Determine the (X, Y) coordinate at the center of the cell enclosing the given text.  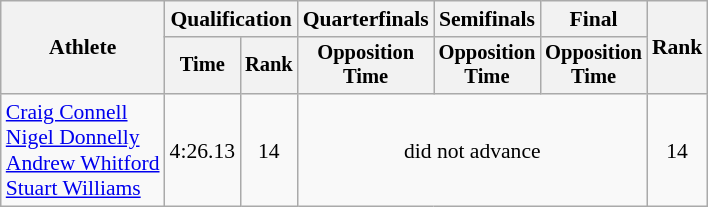
did not advance (472, 150)
Final (594, 19)
Time (202, 66)
Semifinals (488, 19)
Qualification (232, 19)
4:26.13 (202, 150)
Athlete (83, 48)
Craig ConnellNigel DonnellyAndrew WhitfordStuart Williams (83, 150)
Quarterfinals (366, 19)
